Determine the [x, y] coordinate at the center of the cell enclosing the given text.  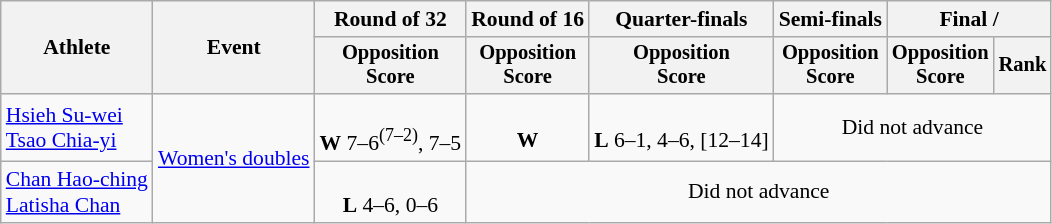
Event [234, 48]
W 7–6(7–2), 7–5 [391, 128]
Rank [1023, 66]
Quarter-finals [682, 19]
Women's doubles [234, 158]
L 4–6, 0–6 [391, 192]
Round of 32 [391, 19]
Round of 16 [528, 19]
Chan Hao-ching Latisha Chan [77, 192]
Hsieh Su-wei Tsao Chia-yi [77, 128]
W [528, 128]
Final / [969, 19]
Athlete [77, 48]
L 6–1, 4–6, [12–14] [682, 128]
Semi-finals [830, 19]
